From the cell containing the given text, extract its center point as [x, y] coordinate. 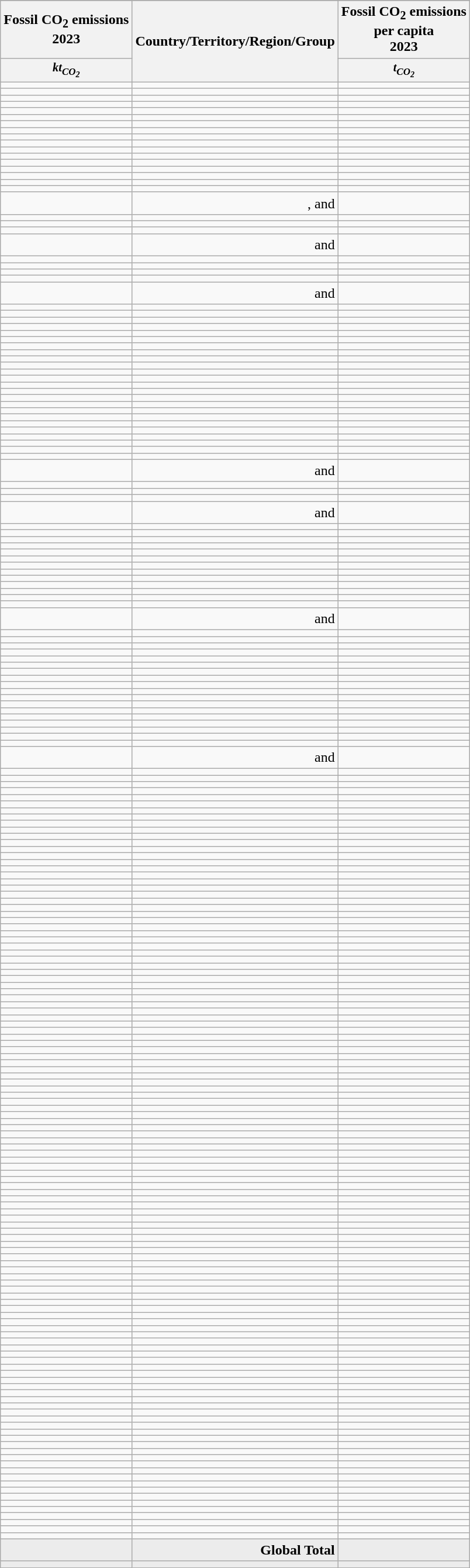
, and [235, 203]
tCO2 [403, 70]
Fossil CO2 emissions2023 [67, 29]
Country/Territory/Region/Group [235, 41]
Fossil CO2 emissionsper capita2023 [403, 29]
Global Total [235, 1550]
ktCO2 [67, 70]
